Provide the [X, Y] coordinate of the cell's center where the given text is located.  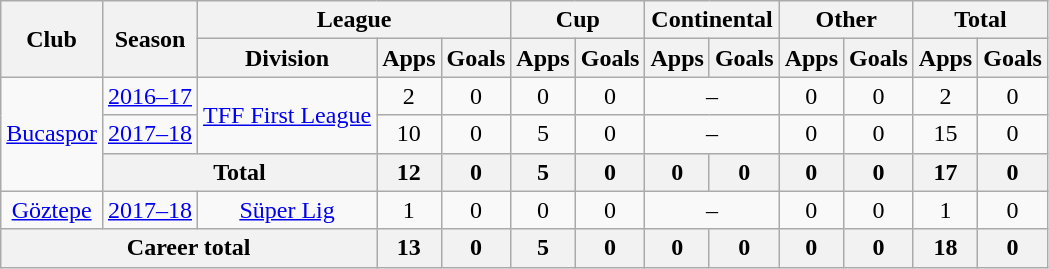
13 [409, 248]
Club [52, 39]
17 [945, 172]
Division [288, 58]
Continental [712, 20]
2016–17 [150, 96]
Süper Lig [288, 210]
12 [409, 172]
Other [846, 20]
League [354, 20]
Bucaspor [52, 134]
15 [945, 134]
TFF First League [288, 115]
10 [409, 134]
Season [150, 39]
18 [945, 248]
Cup [578, 20]
Career total [189, 248]
Göztepe [52, 210]
